Extract the (X, Y) coordinate from the center of the cell holding the provided text.  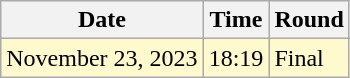
Time (236, 20)
Final (309, 58)
18:19 (236, 58)
November 23, 2023 (102, 58)
Date (102, 20)
Round (309, 20)
